From the cell containing the given text, extract its center point as [x, y] coordinate. 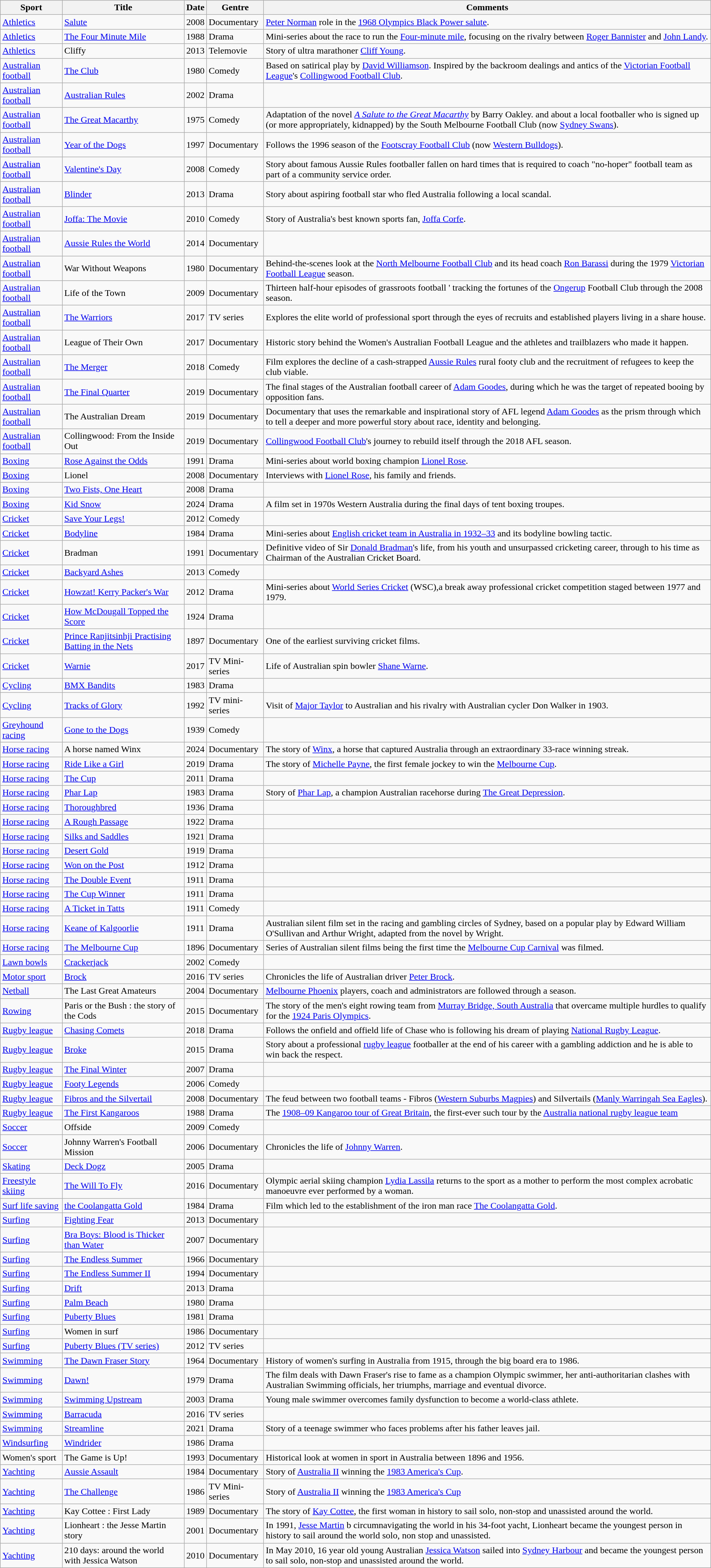
2004 [195, 991]
BMX Bandits [123, 686]
Story of Australia II winning the 1983 America's Cup [487, 1491]
Chronicles the life of Australian driver Peter Brock. [487, 977]
The Endless Summer [123, 1259]
The Warriors [123, 318]
Bra Boys: Blood is Thicker than Water [123, 1240]
1939 [195, 730]
Greyhound racing [31, 730]
Lionheart : the Jesse Martin story [123, 1531]
Streamline [123, 1429]
Sport [31, 8]
Kid Snow [123, 504]
1975 [195, 120]
The Will To Fly [123, 1186]
Windsurfing [31, 1443]
Mini-series about English cricket team in Australia in 1932–33 and its bodyline bowling tactic. [487, 533]
Puberty Blues [123, 1317]
1994 [195, 1274]
Mini-series about World Series Cricket (WSC),a break away professional cricket competition staged between 1977 and 1979. [487, 592]
Palm Beach [123, 1302]
Mini-series about world boxing champion Lionel Rose. [487, 461]
1993 [195, 1457]
Freestyle skiing [31, 1186]
Kay Cottee : First Lady [123, 1511]
The feud between two football teams - Fibros (Western Suburbs Magpies) and Silvertails (Manly Warringah Sea Eagles). [487, 1098]
Film which led to the establishment of the iron man race The Coolangatta Gold. [487, 1206]
The Final Winter [123, 1069]
Rowing [31, 1010]
Interviews with Lionel Rose, his family and friends. [487, 475]
Story of Australia II winning the 1983 America's Cup. [487, 1472]
Desert Gold [123, 850]
Johnny Warren's Football Mission [123, 1146]
Behind-the-scenes look at the North Melbourne Football Club and its head coach Ron Barassi during the 1979 Victorian Football League season. [487, 268]
The story of Winx, a horse that captured Australia through an extraordinary 33-race winning streak. [487, 749]
1964 [195, 1360]
Backyard Ashes [123, 572]
Tracks of Glory [123, 705]
Windrider [123, 1443]
Historical look at women in sport in Australia between 1896 and 1956. [487, 1457]
Story of Australia's best known sports fan, Joffa Corfe. [487, 219]
A Rough Passage [123, 822]
The Game is Up! [123, 1457]
The story of the men's eight rowing team from Murray Bridge, South Australia that overcame multiple hurdles to qualify for the 1924 Paris Olympics. [487, 1010]
Gentre [235, 8]
Ride Like a Girl [123, 764]
History of women's surfing in Australia from 1915, through the big board era to 1986. [487, 1360]
Young male swimmer overcomes family dysfunction to become a world-class athlete. [487, 1399]
1966 [195, 1259]
Follows the 1996 season of the Footscray Football Club (now Western Bulldogs). [487, 144]
Joffa: The Movie [123, 219]
Film explores the decline of a cash-strapped Aussie Rules rural footy club and the recruitment of refugees to keep the club viable. [487, 367]
The Double Event [123, 879]
The story of Kay Cottee, the first woman in history to sail solo, non-stop and unassisted around the world. [487, 1511]
Fighting Fear [123, 1220]
A film set in 1970s Western Australia during the final days of tent boxing troupes. [487, 504]
Phar Lap [123, 793]
Life of Australian spin bowler Shane Warne. [487, 666]
1936 [195, 807]
The story of Michelle Payne, the first female jockey to win the Melbourne Cup. [487, 764]
Offside [123, 1127]
Thirteen half-hour episodes of grassroots football ' tracking the fortunes of the Ongerup Football Club through the 2008 season. [487, 293]
Swimming Upstream [123, 1399]
2001 [195, 1531]
Bradman [123, 552]
The Dawn Fraser Story [123, 1360]
Comments [487, 8]
Fibros and the Silvertail [123, 1098]
Barracuda [123, 1414]
Historic story behind the Women's Australian Football League and the athletes and trailblazers who made it happen. [487, 343]
Telemovie [235, 51]
Drift [123, 1288]
210 days: around the world with Jessica Watson [123, 1555]
Blinder [123, 194]
Collingwood Football Club's journey to rebuild itself through the 2018 AFL season. [487, 441]
The Endless Summer II [123, 1274]
Keane of Kalgoorlie [123, 928]
Peter Norman role in the 1968 Olympics Black Power salute. [487, 22]
Silks and Saddles [123, 836]
Bodyline [123, 533]
Story of a teenage swimmer who faces problems after his father leaves jail. [487, 1429]
2014 [195, 243]
Women's sport [31, 1457]
Melbourne Phoenix players, coach and administrators are followed through a season. [487, 991]
the Coolangatta Gold [123, 1206]
War Without Weapons [123, 268]
Chasing Comets [123, 1030]
Explores the elite world of professional sport through the eyes of recruits and established players living in a share house. [487, 318]
Salute [123, 22]
One of the earliest surviving cricket films. [487, 641]
A Ticket in Tatts [123, 909]
Collingwood: From the Inside Out [123, 441]
The Cup [123, 778]
1897 [195, 641]
Warnie [123, 666]
Story about aspiring football star who fled Australia following a local scandal. [487, 194]
The Great Macarthy [123, 120]
The Final Quarter [123, 392]
Brock [123, 977]
Motor sport [31, 977]
The Cup Winner [123, 894]
The Club [123, 71]
Series of Australian silent films being the first time the Melbourne Cup Carnival was filmed. [487, 948]
Two Fists, One Heart [123, 490]
Skating [31, 1167]
The final stages of the Australian football career of Adam Goodes, during which he was the target of repeated booing by opposition fans. [487, 392]
Rose Against the Odds [123, 461]
Women in surf [123, 1331]
Story about a professional rugby league footballer at the end of his career with a gambling addiction and he is able to win back the respect. [487, 1050]
Aussie Rules the World [123, 243]
Valentine's Day [123, 169]
Story of Phar Lap, a champion Australian racehorse during The Great Depression. [487, 793]
Broke [123, 1050]
Footy Legends [123, 1084]
The Melbourne Cup [123, 948]
Dawn! [123, 1380]
Netball [31, 991]
Cliffy [123, 51]
Howzat! Kerry Packer's War [123, 592]
Aussie Assault [123, 1472]
Story of ultra marathoner Cliff Young. [487, 51]
The 1908–09 Kangaroo tour of Great Britain, the first-ever such tour by the Australia national rugby league team [487, 1113]
The Merger [123, 367]
Visit of Major Taylor to Australian and his rivalry with Australian cycler Don Walker in 1903. [487, 705]
2003 [195, 1399]
The Four Minute Mile [123, 36]
How McDougall Topped the Score [123, 617]
Prince Ranjitsinhji Practising Batting in the Nets [123, 641]
Gone to the Dogs [123, 730]
Crackerjack [123, 962]
Puberty Blues (TV series) [123, 1346]
Surf life saving [31, 1206]
Chronicles the life of Johnny Warren. [487, 1146]
The Last Great Amateurs [123, 991]
1912 [195, 865]
Thoroughbred [123, 807]
Mini-series about the race to run the Four-minute mile, focusing on the rivalry between Roger Bannister and John Landy. [487, 36]
1989 [195, 1511]
A horse named Winx [123, 749]
1921 [195, 836]
1981 [195, 1317]
Save Your Legs! [123, 518]
2011 [195, 778]
2005 [195, 1167]
The First Kangaroos [123, 1113]
Won on the Post [123, 865]
2021 [195, 1429]
1922 [195, 822]
Title [123, 8]
1924 [195, 617]
The Challenge [123, 1491]
Year of the Dogs [123, 144]
1997 [195, 144]
1896 [195, 948]
Paris or the Bush : the story of the Cods [123, 1010]
Life of the Town [123, 293]
The Australian Dream [123, 416]
TV mini-series [235, 705]
League of Their Own [123, 343]
1979 [195, 1380]
Lawn bowls [31, 962]
Deck Dogz [123, 1167]
Australian Rules [123, 95]
Lionel [123, 475]
1992 [195, 705]
1919 [195, 850]
Follows the onfield and offield life of Chase who is following his dream of playing National Rugby League. [487, 1030]
Date [195, 8]
